Scan for the cell matching the given text and deliver its [X, Y] coordinate at center. 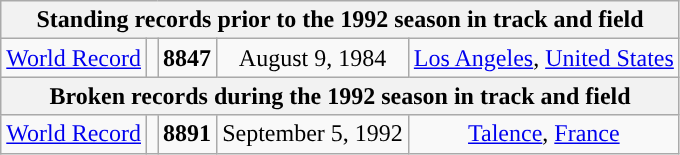
Broken records during the 1992 season in track and field [340, 96]
8847 [188, 58]
8891 [188, 134]
September 5, 1992 [313, 134]
Los Angeles, United States [544, 58]
Talence, France [544, 134]
August 9, 1984 [313, 58]
Standing records prior to the 1992 season in track and field [340, 20]
